Scan for the cell matching the given text and deliver its [X, Y] coordinate at center. 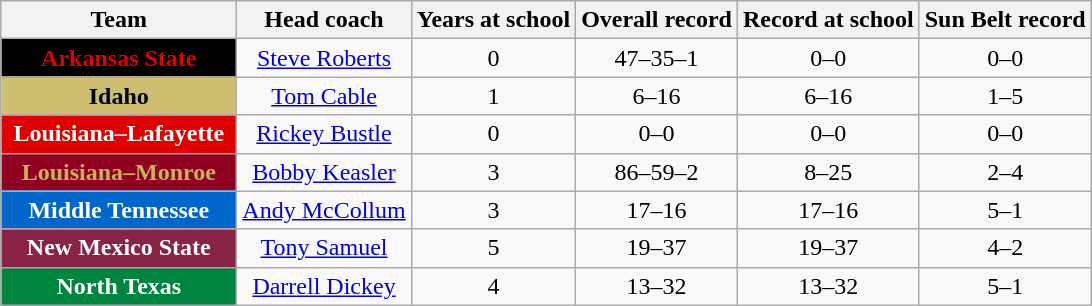
Idaho [119, 96]
5 [493, 248]
Steve Roberts [324, 58]
Years at school [493, 20]
Andy McCollum [324, 210]
Middle Tennessee [119, 210]
4 [493, 286]
47–35–1 [657, 58]
Sun Belt record [1005, 20]
North Texas [119, 286]
Louisiana–Lafayette [119, 134]
Head coach [324, 20]
Bobby Keasler [324, 172]
New Mexico State [119, 248]
Record at school [829, 20]
1 [493, 96]
2–4 [1005, 172]
Arkansas State [119, 58]
Tom Cable [324, 96]
8–25 [829, 172]
Overall record [657, 20]
Louisiana–Monroe [119, 172]
Rickey Bustle [324, 134]
4–2 [1005, 248]
1–5 [1005, 96]
Darrell Dickey [324, 286]
86–59–2 [657, 172]
Team [119, 20]
Tony Samuel [324, 248]
